Pinpoint the cell where the given text exists, returning its [x, y] midpoint coordinate. 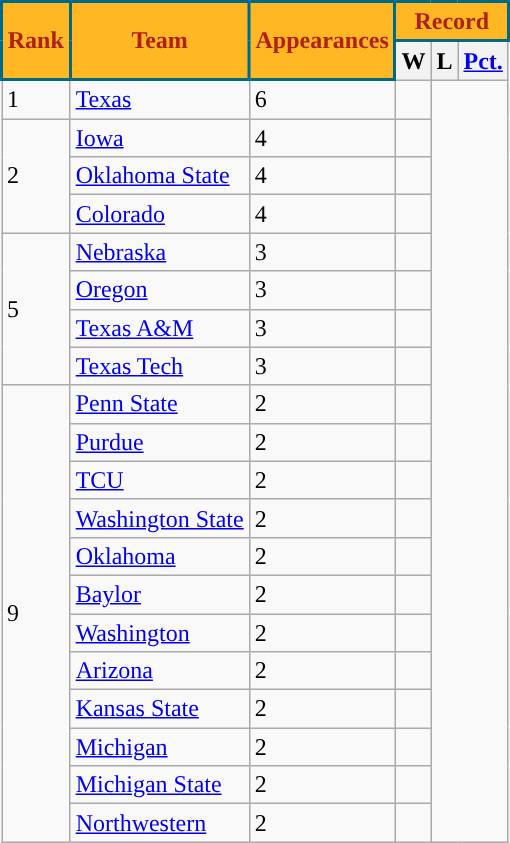
Pct. [483, 60]
Michigan [160, 747]
Northwestern [160, 823]
Iowa [160, 138]
Arizona [160, 671]
Washington State [160, 518]
Appearances [322, 41]
L [444, 60]
9 [36, 614]
Oklahoma State [160, 176]
TCU [160, 480]
Texas A&M [160, 328]
Record [452, 22]
5 [36, 309]
Oregon [160, 290]
Colorado [160, 214]
Purdue [160, 442]
Penn State [160, 404]
Nebraska [160, 252]
Texas Tech [160, 366]
1 [36, 100]
Oklahoma [160, 556]
Michigan State [160, 785]
Washington [160, 633]
6 [322, 100]
Baylor [160, 594]
Kansas State [160, 709]
W [413, 60]
Texas [160, 100]
Rank [36, 41]
Team [160, 41]
